Pinpoint the cell where the given text exists, returning its [X, Y] midpoint coordinate. 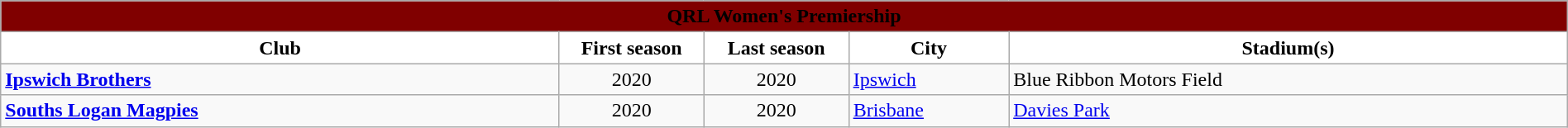
Brisbane [929, 111]
First season [632, 48]
Last season [776, 48]
Souths Logan Magpies [280, 111]
Stadium(s) [1288, 48]
Club [280, 48]
Davies Park [1288, 111]
Ipswich Brothers [280, 79]
Blue Ribbon Motors Field [1288, 79]
QRL Women's Premiership [784, 17]
City [929, 48]
Ipswich [929, 79]
